Return the [X, Y] coordinate for the center point of the cell that contains the specified text.  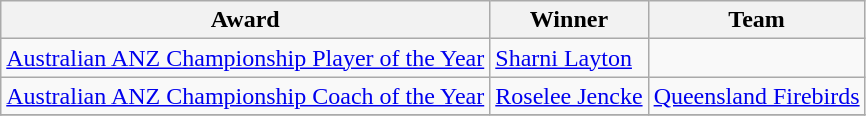
Award [246, 20]
Winner [569, 20]
Australian ANZ Championship Player of the Year [246, 58]
Roselee Jencke [569, 96]
Team [756, 20]
Australian ANZ Championship Coach of the Year [246, 96]
Sharni Layton [569, 58]
Queensland Firebirds [756, 96]
